Identify which cell holds the provided text, then report its [X, Y] central coordinate. 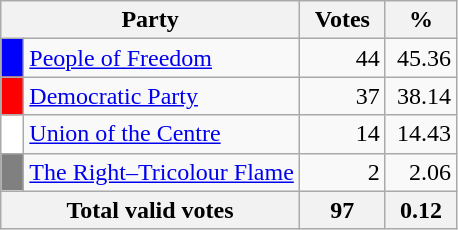
38.14 [420, 96]
Party [150, 20]
37 [342, 96]
Union of the Centre [162, 134]
Total valid votes [150, 210]
Democratic Party [162, 96]
44 [342, 58]
Votes [342, 20]
0.12 [420, 210]
14 [342, 134]
2.06 [420, 172]
97 [342, 210]
45.36 [420, 58]
14.43 [420, 134]
% [420, 20]
2 [342, 172]
People of Freedom [162, 58]
The Right–Tricolour Flame [162, 172]
